Output the [X, Y] coordinate of the center of the cell containing the given text.  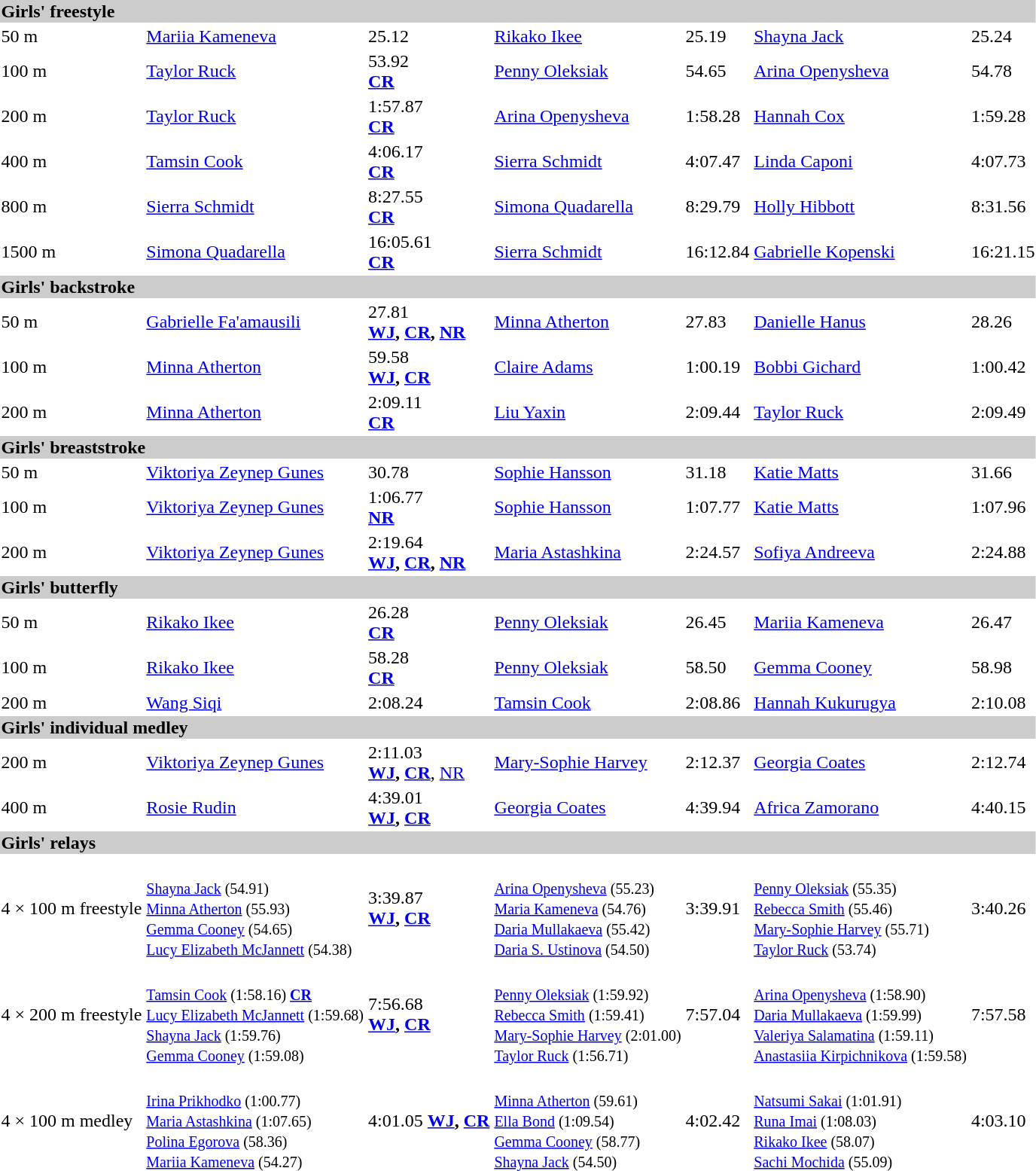
Wang Siqi [255, 703]
1:57.87CR [429, 116]
Danielle Hanus [861, 322]
1:06.77NR [429, 508]
7:57.58 [1003, 1014]
58.98 [1003, 667]
Girls' individual medley [518, 727]
Gemma Cooney [861, 667]
Gabrielle Fa'amausili [255, 322]
Penny Oleksiak (55.35)Rebecca Smith (55.46)Mary-Sophie Harvey (55.71)Taylor Ruck (53.74) [861, 908]
59.58WJ, CR [429, 367]
27.83 [718, 322]
3:39.87 WJ, CR [429, 908]
Linda Caponi [861, 161]
Gabrielle Kopenski [861, 252]
1:07.77 [718, 508]
16:21.15 [1003, 252]
2:10.08 [1003, 703]
Shayna Jack [861, 36]
2:19.64WJ, CR, NR [429, 553]
Arina Openysheva (55.23)Maria Kameneva (54.76)Daria Mullakaeva (55.42)Daria S. Ustinova (54.50) [587, 908]
26.45 [718, 622]
58.50 [718, 667]
Girls' freestyle [518, 11]
25.24 [1003, 36]
2:24.57 [718, 553]
58.28 CR [429, 667]
Arina Openysheva (1:58.90)Daria Mullakaeva (1:59.99)Valeriya Salamatina (1:59.11)Anastasiia Kirpichnikova (1:59.58) [861, 1014]
4 × 200 m freestyle [72, 1014]
27.81WJ, CR, NR [429, 322]
Bobbi Gichard [861, 367]
Africa Zamorano [861, 807]
Claire Adams [587, 367]
1:00.42 [1003, 367]
Girls' breaststroke [518, 447]
8:27.55CR [429, 206]
4:07.73 [1003, 161]
2:12.37 [718, 762]
30.78 [429, 472]
Sofiya Andreeva [861, 553]
2:12.74 [1003, 762]
Mary-Sophie Harvey [587, 762]
Girls' backstroke [518, 287]
4:40.15 [1003, 807]
25.12 [429, 36]
4:39.01WJ, CR [429, 807]
4:06.17CR [429, 161]
2:09.44 [718, 413]
Tamsin Cook (1:58.16) CRLucy Elizabeth McJannett (1:59.68)Shayna Jack (1:59.76)Gemma Cooney (1:59.08) [255, 1014]
25.19 [718, 36]
8:31.56 [1003, 206]
Maria Astashkina [587, 553]
8:29.79 [718, 206]
16:12.84 [718, 252]
Rosie Rudin [255, 807]
2:11.03WJ, CR, NR [429, 762]
Hannah Cox [861, 116]
800 m [72, 206]
2:09.11CR [429, 413]
Holly Hibbott [861, 206]
7:57.04 [718, 1014]
1:58.28 [718, 116]
26.28 CR [429, 622]
2:09.49 [1003, 413]
31.66 [1003, 472]
Shayna Jack (54.91) Minna Atherton (55.93)Gemma Cooney (54.65)Lucy Elizabeth McJannett (54.38) [255, 908]
54.65 [718, 71]
26.47 [1003, 622]
Girls' relays [518, 843]
53.92CR [429, 71]
Hannah Kukurugya [861, 703]
1:59.28 [1003, 116]
Liu Yaxin [587, 413]
7:56.68 WJ, CR [429, 1014]
3:40.26 [1003, 908]
4 × 100 m freestyle [72, 908]
3:39.91 [718, 908]
Girls' butterfly [518, 587]
1:00.19 [718, 367]
4:39.94 [718, 807]
2:08.86 [718, 703]
31.18 [718, 472]
16:05.61CR [429, 252]
2:24.88 [1003, 553]
54.78 [1003, 71]
28.26 [1003, 322]
1500 m [72, 252]
4:07.47 [718, 161]
1:07.96 [1003, 508]
2:08.24 [429, 703]
Penny Oleksiak (1:59.92)Rebecca Smith (1:59.41)Mary-Sophie Harvey (2:01.00)Taylor Ruck (1:56.71) [587, 1014]
